Determine the (X, Y) coordinate at the center of the cell enclosing the given text.  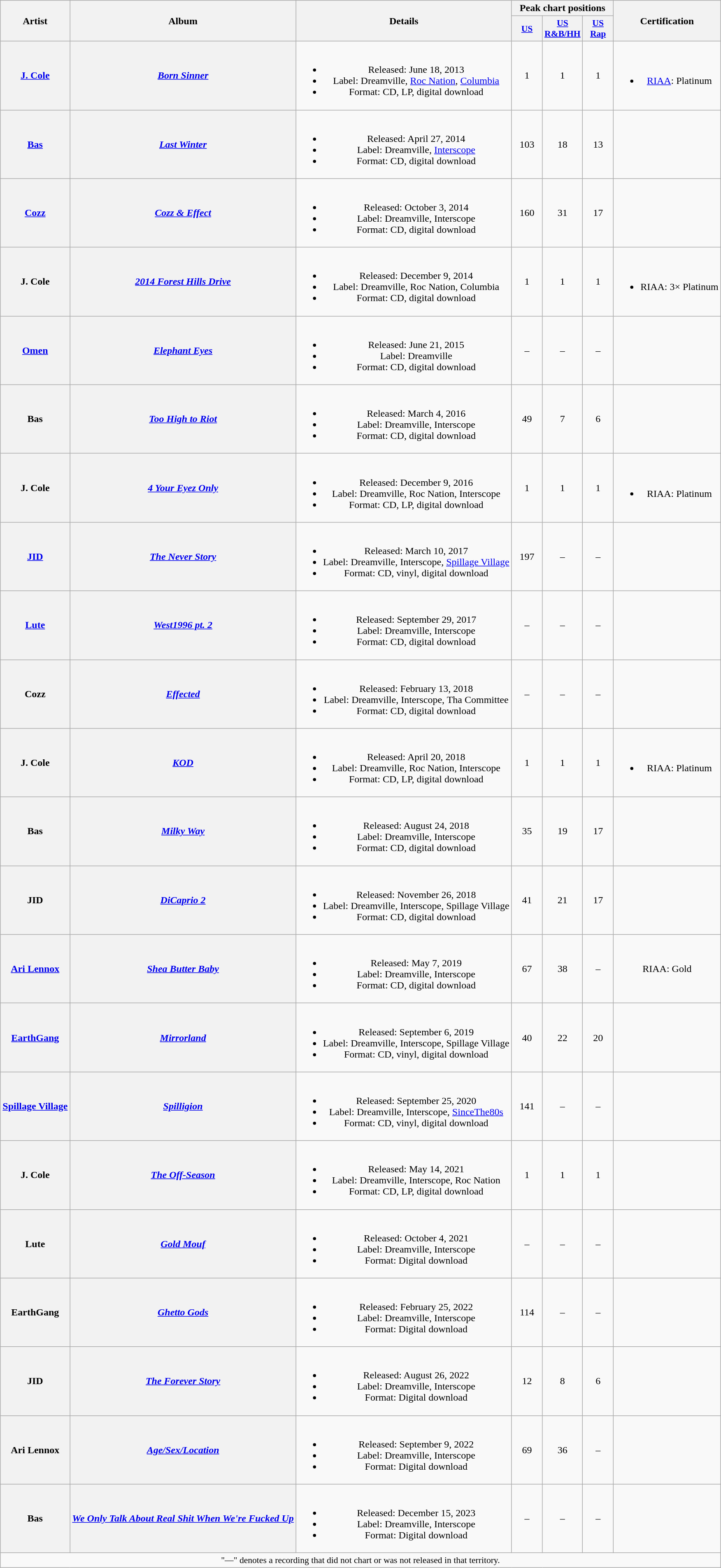
Released: March 10, 2017Label: Dreamville, Interscope, Spillage VillageFormat: CD, vinyl, digital download (404, 556)
Cozz & Effect (183, 213)
Released: June 21, 2015Label: DreamvilleFormat: CD, digital download (404, 350)
69 (527, 1450)
Spilligion (183, 1106)
DiCaprio 2 (183, 900)
19 (563, 832)
22 (563, 1037)
Released: September 6, 2019Label: Dreamville, Interscope, Spillage VillageFormat: CD, vinyl, digital download (404, 1037)
103 (527, 144)
21 (563, 900)
Released: February 25, 2022Label: Dreamville, InterscopeFormat: Digital download (404, 1312)
Released: December 9, 2016Label: Dreamville, Roc Nation, InterscopeFormat: CD, LP, digital download (404, 488)
Released: October 4, 2021Label: Dreamville, InterscopeFormat: Digital download (404, 1244)
The Off-Season (183, 1175)
Omen (35, 350)
Age/Sex/Location (183, 1450)
Released: February 13, 2018Label: Dreamville, Interscope, Tha CommitteeFormat: CD, digital download (404, 694)
38 (563, 969)
Details (404, 21)
Milky Way (183, 832)
36 (563, 1450)
7 (563, 419)
The Forever Story (183, 1381)
Released: May 7, 2019Label: Dreamville, InterscopeFormat: CD, digital download (404, 969)
Released: May 14, 2021Label: Dreamville, Interscope, Roc NationFormat: CD, LP, digital download (404, 1175)
US (527, 29)
West1996 pt. 2 (183, 625)
USRap (598, 29)
12 (527, 1381)
Released: April 27, 2014Label: Dreamville, InterscopeFormat: CD, digital download (404, 144)
114 (527, 1312)
41 (527, 900)
Effected (183, 694)
Released: December 9, 2014Label: Dreamville, Roc Nation, ColumbiaFormat: CD, digital download (404, 281)
Shea Butter Baby (183, 969)
USR&B/HH (563, 29)
Peak chart positions (563, 8)
Released: November 26, 2018Label: Dreamville, Interscope, Spillage VillageFormat: CD, digital download (404, 900)
2014 Forest Hills Drive (183, 281)
RIAA: Gold (668, 969)
Certification (668, 21)
The Never Story (183, 556)
Released: August 26, 2022Label: Dreamville, InterscopeFormat: Digital download (404, 1381)
Released: December 15, 2023Label: Dreamville, InterscopeFormat: Digital download (404, 1519)
Released: August 24, 2018Label: Dreamville, InterscopeFormat: CD, digital download (404, 832)
13 (598, 144)
Released: March 4, 2016Label: Dreamville, InterscopeFormat: CD, digital download (404, 419)
4 Your Eyez Only (183, 488)
35 (527, 832)
Released: September 25, 2020Label: Dreamville, Interscope, SinceThe80sFormat: CD, vinyl, digital download (404, 1106)
18 (563, 144)
Released: October 3, 2014Label: Dreamville, InterscopeFormat: CD, digital download (404, 213)
We Only Talk About Real Shit When We're Fucked Up (183, 1519)
Gold Mouf (183, 1244)
31 (563, 213)
"—" denotes a recording that did not chart or was not released in that territory. (360, 1560)
Spillage Village (35, 1106)
Released: April 20, 2018Label: Dreamville, Roc Nation, InterscopeFormat: CD, LP, digital download (404, 763)
RIAA: 3× Platinum (668, 281)
Album (183, 21)
Last Winter (183, 144)
Ghetto Gods (183, 1312)
KOD (183, 763)
20 (598, 1037)
141 (527, 1106)
Mirrorland (183, 1037)
Elephant Eyes (183, 350)
Released: September 9, 2022Label: Dreamville, InterscopeFormat: Digital download (404, 1450)
67 (527, 969)
160 (527, 213)
Too High to Riot (183, 419)
8 (563, 1381)
49 (527, 419)
Released: June 18, 2013Label: Dreamville, Roc Nation, ColumbiaFormat: CD, LP, digital download (404, 76)
Born Sinner (183, 76)
Artist (35, 21)
197 (527, 556)
Released: September 29, 2017Label: Dreamville, InterscopeFormat: CD, digital download (404, 625)
40 (527, 1037)
